Determine the (x, y) coordinate at the center of the cell enclosing the given text.  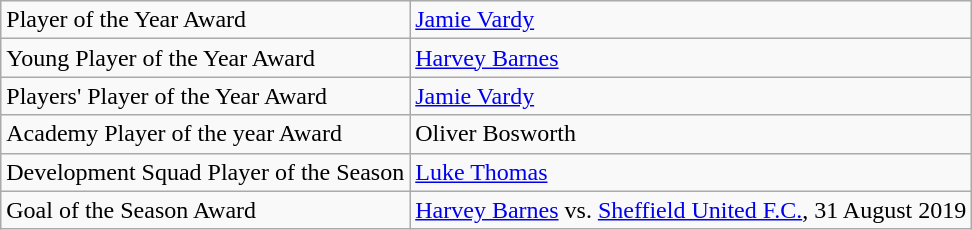
Oliver Bosworth (691, 134)
Harvey Barnes (691, 58)
Player of the Year Award (206, 20)
Young Player of the Year Award (206, 58)
Academy Player of the year Award (206, 134)
Harvey Barnes vs. Sheffield United F.C., 31 August 2019 (691, 210)
Luke Thomas (691, 172)
Development Squad Player of the Season (206, 172)
Goal of the Season Award (206, 210)
Players' Player of the Year Award (206, 96)
